Return (x, y) of the center of cell containing provided text 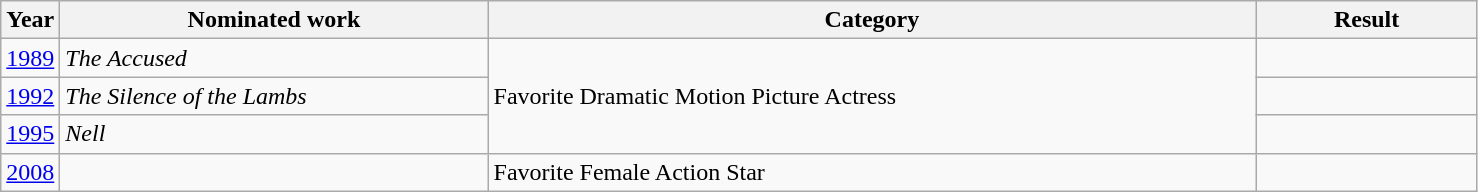
Category (872, 20)
Favorite Dramatic Motion Picture Actress (872, 96)
1989 (30, 58)
Favorite Female Action Star (872, 172)
The Accused (274, 58)
The Silence of the Lambs (274, 96)
1992 (30, 96)
Nominated work (274, 20)
Nell (274, 134)
2008 (30, 172)
Result (1366, 20)
Year (30, 20)
1995 (30, 134)
